Return [X, Y] of the center of cell containing provided text 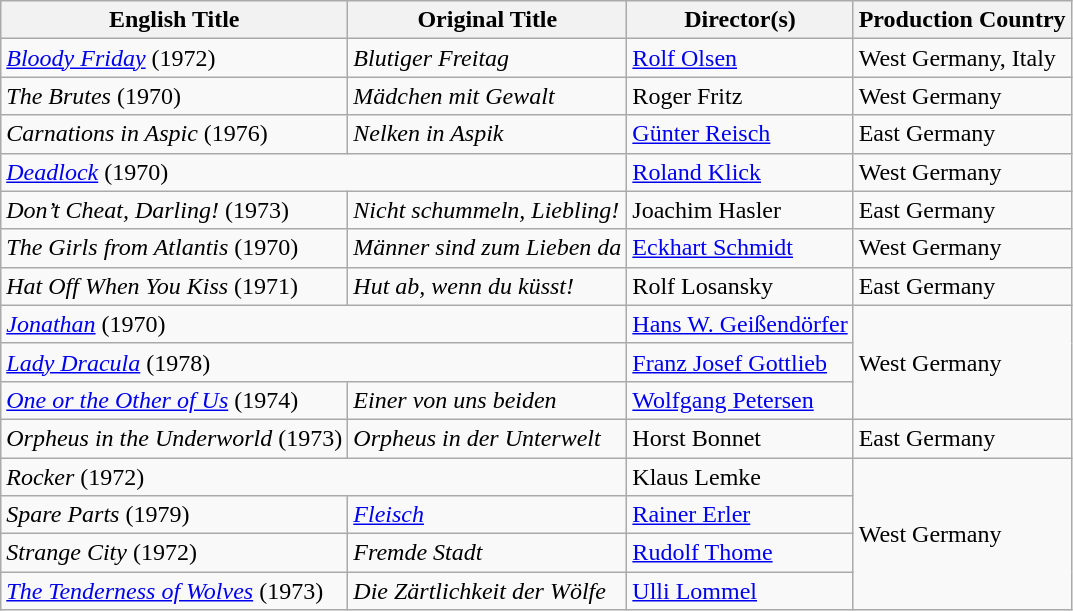
English Title [174, 20]
The Girls from Atlantis (1970) [174, 248]
Rudolf Thome [740, 553]
Nelken in Aspik [488, 134]
West Germany, Italy [962, 58]
Production Country [962, 20]
Eckhart Schmidt [740, 248]
Strange City (1972) [174, 553]
Spare Parts (1979) [174, 515]
The Brutes (1970) [174, 96]
Franz Josef Gottlieb [740, 362]
Hut ab, wenn du küsst! [488, 286]
Günter Reisch [740, 134]
Orpheus in der Unterwelt [488, 438]
Männer sind zum Lieben da [488, 248]
Einer von uns beiden [488, 400]
Nicht schummeln, Liebling! [488, 210]
Joachim Hasler [740, 210]
Die Zärtlichkeit der Wölfe [488, 591]
Rocker (1972) [314, 477]
Hat Off When You Kiss (1971) [174, 286]
Fleisch [488, 515]
One or the Other of Us (1974) [174, 400]
Jonathan (1970) [314, 324]
Rolf Losansky [740, 286]
Ulli Lommel [740, 591]
Rolf Olsen [740, 58]
Rainer Erler [740, 515]
Orpheus in the Underworld (1973) [174, 438]
Wolfgang Petersen [740, 400]
Roland Klick [740, 172]
Original Title [488, 20]
Fremde Stadt [488, 553]
The Tenderness of Wolves (1973) [174, 591]
Carnations in Aspic (1976) [174, 134]
Mädchen mit Gewalt [488, 96]
Klaus Lemke [740, 477]
Deadlock (1970) [314, 172]
Roger Fritz [740, 96]
Blutiger Freitag [488, 58]
Director(s) [740, 20]
Lady Dracula (1978) [314, 362]
Horst Bonnet [740, 438]
Hans W. Geißendörfer [740, 324]
Don’t Cheat, Darling! (1973) [174, 210]
Bloody Friday (1972) [174, 58]
